Provide the (X, Y) coordinate of the cell's center where the given text is located.  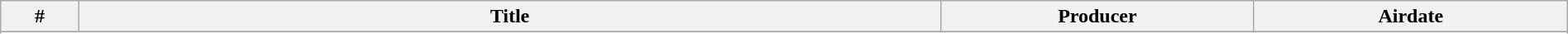
Airdate (1411, 17)
# (40, 17)
Producer (1097, 17)
Title (509, 17)
